For the text-containing cell, return its midpoint in [x, y] coordinate format. 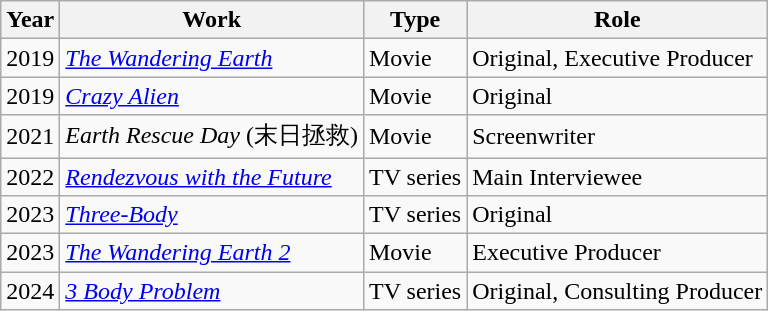
Type [414, 20]
Screenwriter [618, 136]
Original, Consulting Producer [618, 291]
Original, Executive Producer [618, 58]
The Wandering Earth 2 [212, 253]
Main Interviewee [618, 177]
2021 [30, 136]
Executive Producer [618, 253]
Rendezvous with the Future [212, 177]
Year [30, 20]
Work [212, 20]
Crazy Alien [212, 96]
The Wandering Earth [212, 58]
Earth Rescue Day (末日拯救) [212, 136]
2024 [30, 291]
Three-Body [212, 215]
3 Body Problem [212, 291]
2022 [30, 177]
Role [618, 20]
